Locate the cell with the specified text and output its (X, Y) center coordinate. 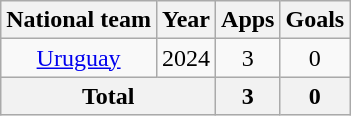
2024 (186, 58)
Year (186, 20)
Apps (248, 20)
National team (79, 20)
Total (108, 96)
Uruguay (79, 58)
Goals (315, 20)
